Identify which cell holds the provided text, then report its (X, Y) central coordinate. 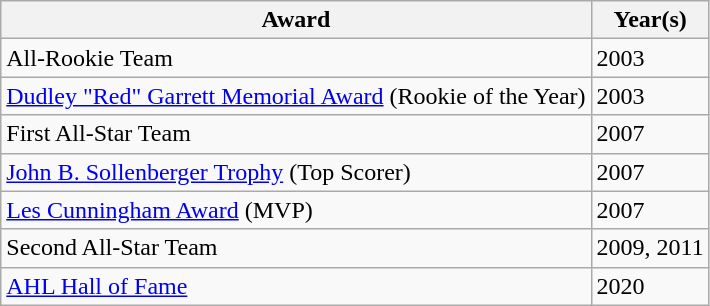
2020 (650, 286)
First All-Star Team (296, 134)
Second All-Star Team (296, 248)
Dudley "Red" Garrett Memorial Award (Rookie of the Year) (296, 96)
AHL Hall of Fame (296, 286)
All-Rookie Team (296, 58)
John B. Sollenberger Trophy (Top Scorer) (296, 172)
Les Cunningham Award (MVP) (296, 210)
2009, 2011 (650, 248)
Year(s) (650, 20)
Award (296, 20)
